Scan for the cell matching the given text and deliver its [x, y] coordinate at center. 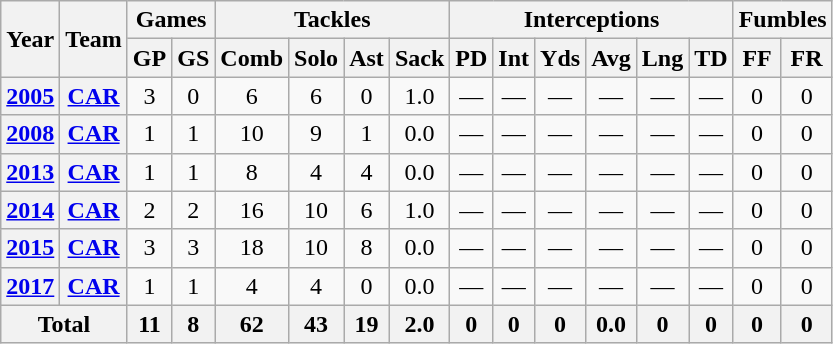
2017 [30, 286]
11 [149, 324]
Avg [612, 58]
Sack [419, 58]
9 [316, 134]
FR [806, 58]
PD [472, 58]
Year [30, 39]
FF [757, 58]
2014 [30, 210]
Interceptions [592, 20]
16 [252, 210]
2.0 [419, 324]
Yds [560, 58]
2013 [30, 172]
Fumbles [782, 20]
2005 [30, 96]
Comb [252, 58]
GS [194, 58]
Ast [367, 58]
43 [316, 324]
62 [252, 324]
Int [514, 58]
Lng [662, 58]
TD [711, 58]
Tackles [332, 20]
Solo [316, 58]
18 [252, 248]
Total [64, 324]
Games [170, 20]
2008 [30, 134]
Team [94, 39]
2015 [30, 248]
19 [367, 324]
GP [149, 58]
